Scan for the cell matching the given text and deliver its (X, Y) coordinate at center. 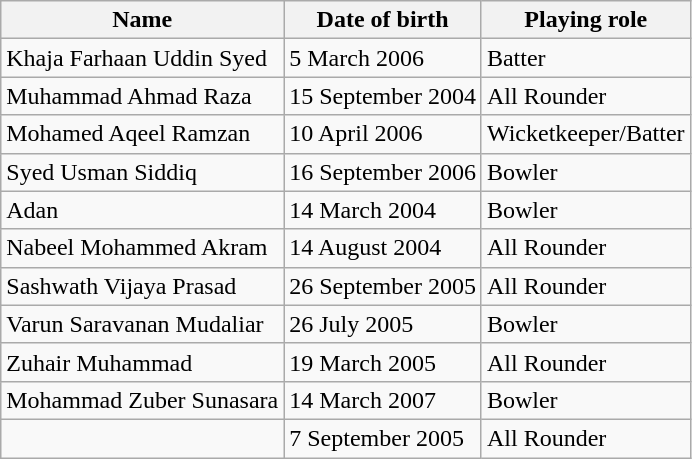
Date of birth (383, 20)
Syed Usman Siddiq (142, 172)
5 March 2006 (383, 58)
Batter (586, 58)
Nabeel Mohammed Akram (142, 248)
19 March 2005 (383, 362)
Name (142, 20)
14 August 2004 (383, 248)
16 September 2006 (383, 172)
Zuhair Muhammad (142, 362)
Mohamed Aqeel Ramzan (142, 134)
10 April 2006 (383, 134)
26 September 2005 (383, 286)
Muhammad Ahmad Raza (142, 96)
26 July 2005 (383, 324)
14 March 2007 (383, 400)
Varun Saravanan Mudaliar (142, 324)
15 September 2004 (383, 96)
7 September 2005 (383, 438)
Sashwath Vijaya Prasad (142, 286)
Mohammad Zuber Sunasara (142, 400)
14 March 2004 (383, 210)
Wicketkeeper/Batter (586, 134)
Playing role (586, 20)
Adan (142, 210)
Khaja Farhaan Uddin Syed (142, 58)
